Output the (x, y) coordinate of the center of the cell containing the given text.  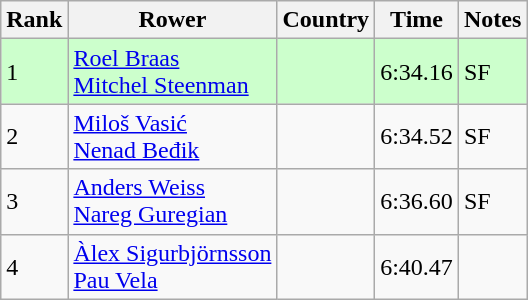
Country (326, 20)
Anders WeissNareg Guregian (172, 202)
6:36.60 (417, 202)
6:34.16 (417, 72)
Roel BraasMitchel Steenman (172, 72)
Àlex SigurbjörnssonPau Vela (172, 266)
Notes (492, 20)
Rower (172, 20)
4 (34, 266)
1 (34, 72)
6:34.52 (417, 136)
Time (417, 20)
Miloš VasićNenad Beđik (172, 136)
3 (34, 202)
Rank (34, 20)
2 (34, 136)
6:40.47 (417, 266)
